Scan for the cell matching the given text and deliver its (x, y) coordinate at center. 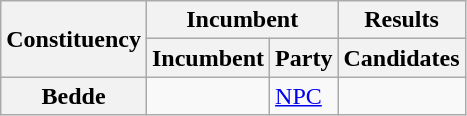
Bedde (74, 96)
Constituency (74, 39)
Candidates (402, 58)
NPC (304, 96)
Results (402, 20)
Party (304, 58)
